Find where the given text appears and provide that cell's center as (X, Y) coordinate. 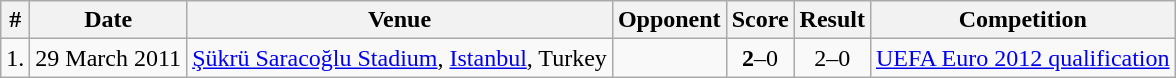
Date (108, 20)
Competition (1022, 20)
29 March 2011 (108, 58)
Şükrü Saracoğlu Stadium, Istanbul, Turkey (400, 58)
UEFA Euro 2012 qualification (1022, 58)
# (16, 20)
Opponent (669, 20)
Score (760, 20)
1. (16, 58)
Result (832, 20)
Venue (400, 20)
